Output the (X, Y) coordinate of the center of the cell containing the given text.  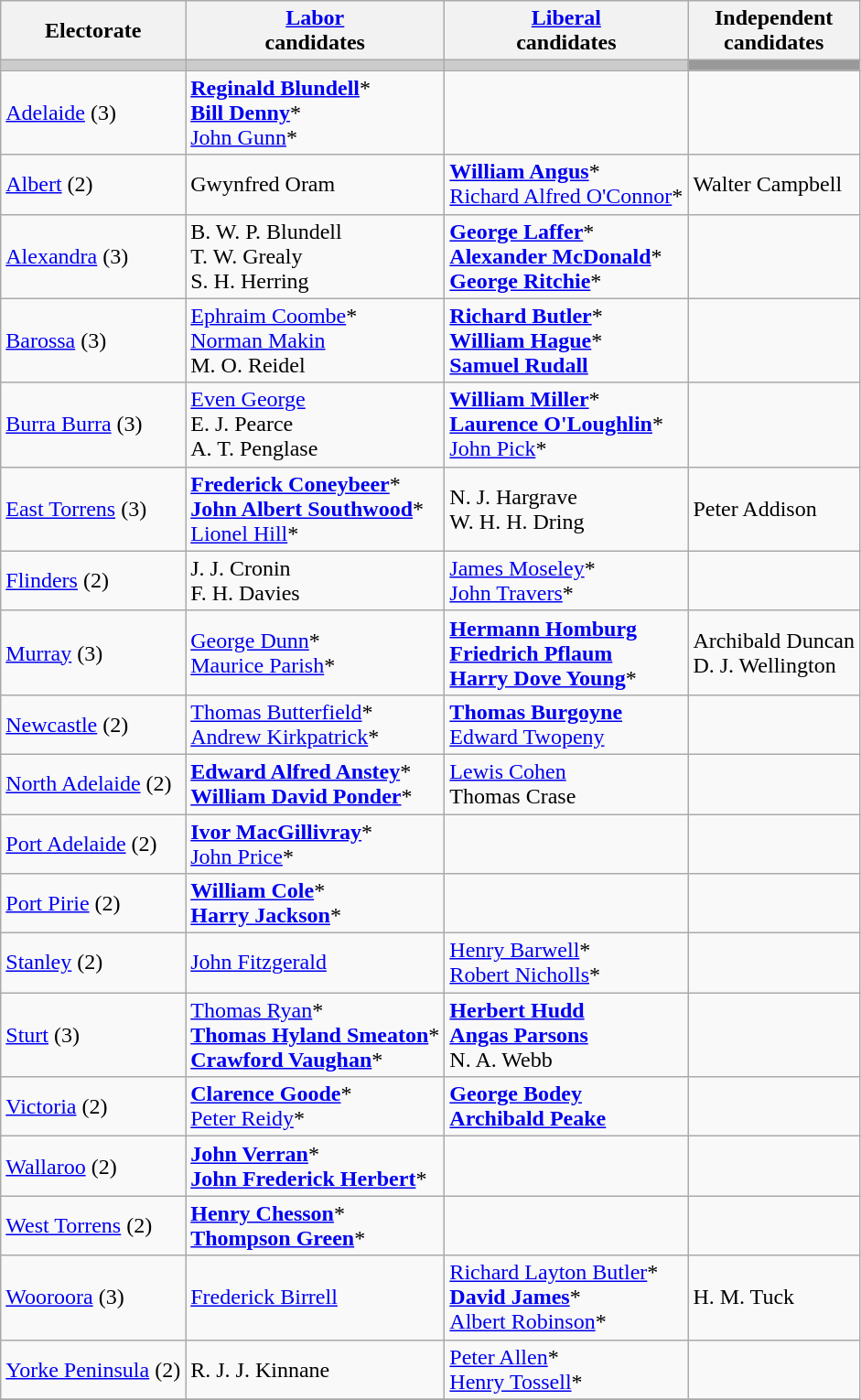
Barossa (3) (93, 340)
George Laffer*Alexander McDonald*George Ritchie* (566, 256)
William Cole*Harry Jackson* (315, 904)
George Dunn*Maurice Parish* (315, 652)
East Torrens (3) (93, 509)
George BodeyArchibald Peake (566, 1107)
Flinders (2) (93, 580)
Richard Butler*William Hague*Samuel Rudall (566, 340)
Reginald Blundell*Bill Denny*John Gunn* (315, 113)
North Adelaide (2) (93, 783)
Independent candidates (774, 31)
Adelaide (3) (93, 113)
Thomas BurgoyneEdward Twopeny (566, 725)
Victoria (2) (93, 1107)
Walter Campbell (774, 185)
Herbert HuddAngas ParsonsN. A. Webb (566, 1035)
Gwynfred Oram (315, 185)
H. M. Tuck (774, 1298)
N. J. HargraveW. H. H. Dring (566, 509)
Murray (3) (93, 652)
Newcastle (2) (93, 725)
Stanley (2) (93, 963)
Wooroora (3) (93, 1298)
Thomas Ryan*Thomas Hyland Smeaton*Crawford Vaughan* (315, 1035)
Labor candidates (315, 31)
Clarence Goode*Peter Reidy* (315, 1107)
Electorate (93, 31)
Frederick Birrell (315, 1298)
Henry Chesson*Thompson Green* (315, 1226)
Richard Layton Butler*David James*Albert Robinson* (566, 1298)
John Verran*John Frederick Herbert* (315, 1166)
Sturt (3) (93, 1035)
Albert (2) (93, 185)
B. W. P. BlundellT. W. GrealyS. H. Herring (315, 256)
Peter Allen*Henry Tossell* (566, 1369)
William Angus*Richard Alfred O'Connor* (566, 185)
Burra Burra (3) (93, 425)
Even GeorgeE. J. PearceA. T. Penglase (315, 425)
William Miller*Laurence O'Loughlin*John Pick* (566, 425)
Archibald DuncanD. J. Wellington (774, 652)
Thomas Butterfield*Andrew Kirkpatrick* (315, 725)
Ephraim Coombe*Norman MakinM. O. Reidel (315, 340)
Wallaroo (2) (93, 1166)
Yorke Peninsula (2) (93, 1369)
Frederick Coneybeer*John Albert Southwood*Lionel Hill* (315, 509)
R. J. J. Kinnane (315, 1369)
Hermann HomburgFriedrich PflaumHarry Dove Young* (566, 652)
James Moseley*John Travers* (566, 580)
Liberal candidates (566, 31)
Henry Barwell*Robert Nicholls* (566, 963)
John Fitzgerald (315, 963)
Alexandra (3) (93, 256)
J. J. CroninF. H. Davies (315, 580)
Peter Addison (774, 509)
Edward Alfred Anstey*William David Ponder* (315, 783)
Ivor MacGillivray*John Price* (315, 844)
West Torrens (2) (93, 1226)
Port Pirie (2) (93, 904)
Port Adelaide (2) (93, 844)
Lewis CohenThomas Crase (566, 783)
